From the cell containing the given text, extract its center point as (x, y) coordinate. 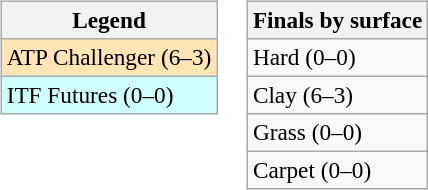
Hard (0–0) (337, 57)
Legend (108, 20)
Grass (0–0) (337, 133)
ATP Challenger (6–3) (108, 57)
Finals by surface (337, 20)
Carpet (0–0) (337, 171)
Clay (6–3) (337, 95)
ITF Futures (0–0) (108, 95)
